Output the (X, Y) coordinate of the center of the cell containing the given text.  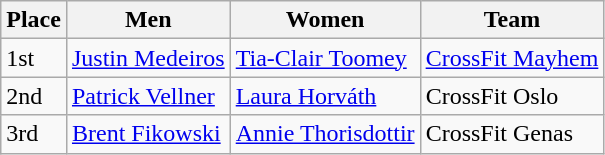
Team (512, 20)
Place (34, 20)
CrossFit Oslo (512, 96)
2nd (34, 96)
Women (325, 20)
Patrick Vellner (148, 96)
CrossFit Mayhem (512, 58)
Laura Horváth (325, 96)
Tia-Clair Toomey (325, 58)
1st (34, 58)
CrossFit Genas (512, 134)
Brent Fikowski (148, 134)
Men (148, 20)
3rd (34, 134)
Annie Thorisdottir (325, 134)
Justin Medeiros (148, 58)
